Provide the (X, Y) coordinate of the cell's center where the given text is located.  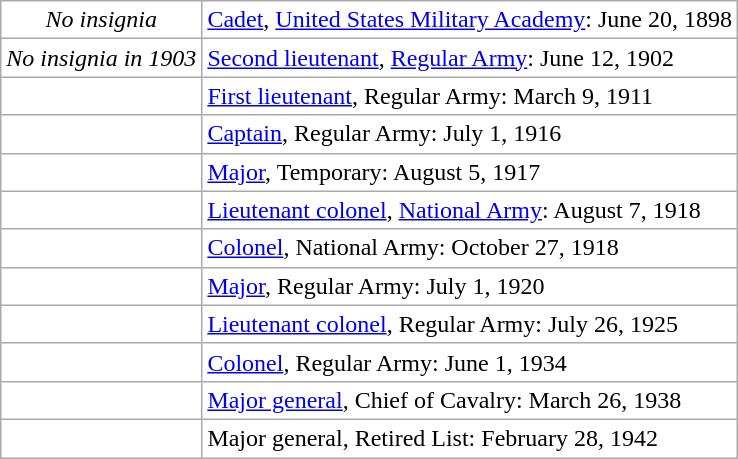
Colonel, Regular Army: June 1, 1934 (470, 362)
Major general, Chief of Cavalry: March 26, 1938 (470, 400)
Second lieutenant, Regular Army: June 12, 1902 (470, 58)
Major, Regular Army: July 1, 1920 (470, 286)
No insignia in 1903 (102, 58)
Captain, Regular Army: July 1, 1916 (470, 134)
Cadet, United States Military Academy: June 20, 1898 (470, 20)
Lieutenant colonel, National Army: August 7, 1918 (470, 210)
Major general, Retired List: February 28, 1942 (470, 438)
Lieutenant colonel, Regular Army: July 26, 1925 (470, 324)
Major, Temporary: August 5, 1917 (470, 172)
No insignia (102, 20)
First lieutenant, Regular Army: March 9, 1911 (470, 96)
Colonel, National Army: October 27, 1918 (470, 248)
